For the text-containing cell, return its midpoint in (X, Y) coordinate format. 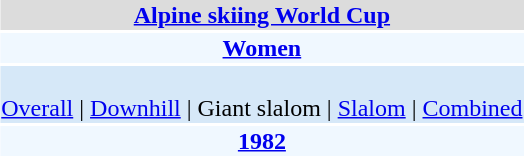
1982 (262, 141)
Alpine skiing World Cup (262, 15)
Overall | Downhill | Giant slalom | Slalom | Combined (262, 94)
Women (262, 48)
